Determine the [X, Y] coordinate at the center of the cell enclosing the given text.  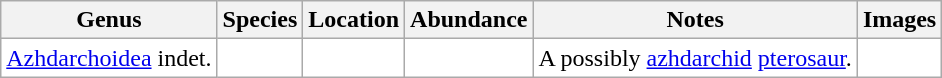
Genus [109, 20]
Species [260, 20]
Location [354, 20]
A possibly azhdarchid pterosaur. [695, 58]
Images [899, 20]
Notes [695, 20]
Azhdarchoidea indet. [109, 58]
Abundance [469, 20]
